Output the [X, Y] coordinate of the center of the cell containing the given text.  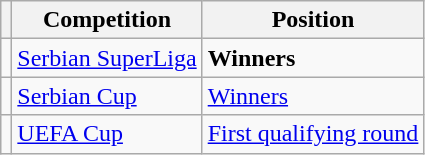
UEFA Cup [107, 134]
Serbian Cup [107, 96]
Serbian SuperLiga [107, 58]
Competition [107, 20]
Position [313, 20]
First qualifying round [313, 134]
